For the text-containing cell, return its midpoint in [x, y] coordinate format. 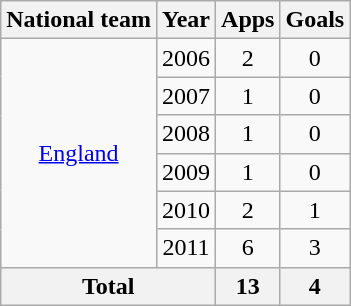
6 [248, 248]
2006 [186, 58]
13 [248, 286]
Year [186, 20]
National team [79, 20]
3 [315, 248]
Total [108, 286]
Goals [315, 20]
2008 [186, 134]
England [79, 153]
Apps [248, 20]
2007 [186, 96]
2009 [186, 172]
4 [315, 286]
2010 [186, 210]
2011 [186, 248]
